Output the [X, Y] coordinate of the center of the cell containing the given text.  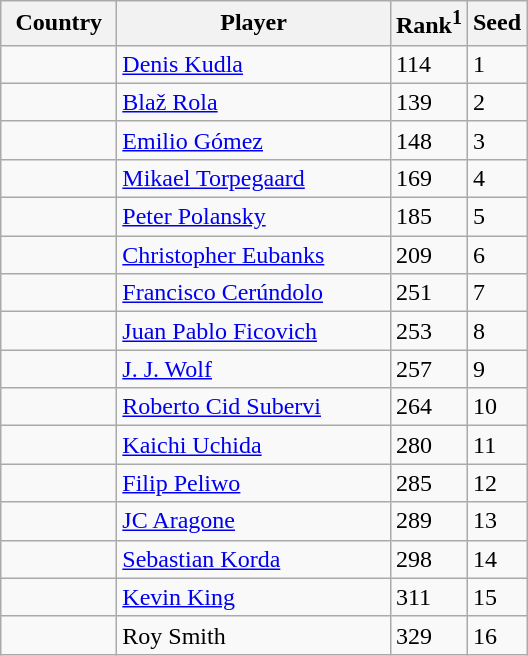
5 [496, 217]
Denis Kudla [254, 64]
289 [428, 521]
6 [496, 255]
13 [496, 521]
251 [428, 293]
14 [496, 559]
Kevin King [254, 597]
Juan Pablo Ficovich [254, 331]
139 [428, 102]
264 [428, 407]
Filip Peliwo [254, 483]
Francisco Cerúndolo [254, 293]
J. J. Wolf [254, 369]
3 [496, 140]
JC Aragone [254, 521]
Country [59, 24]
Roberto Cid Subervi [254, 407]
Mikael Torpegaard [254, 178]
Emilio Gómez [254, 140]
12 [496, 483]
2 [496, 102]
Rank1 [428, 24]
10 [496, 407]
298 [428, 559]
Christopher Eubanks [254, 255]
Kaichi Uchida [254, 445]
Seed [496, 24]
Player [254, 24]
Roy Smith [254, 635]
253 [428, 331]
311 [428, 597]
185 [428, 217]
9 [496, 369]
257 [428, 369]
4 [496, 178]
209 [428, 255]
329 [428, 635]
114 [428, 64]
Blaž Rola [254, 102]
15 [496, 597]
Sebastian Korda [254, 559]
16 [496, 635]
Peter Polansky [254, 217]
280 [428, 445]
1 [496, 64]
169 [428, 178]
285 [428, 483]
7 [496, 293]
8 [496, 331]
11 [496, 445]
148 [428, 140]
